Identify which cell holds the provided text, then report its (x, y) central coordinate. 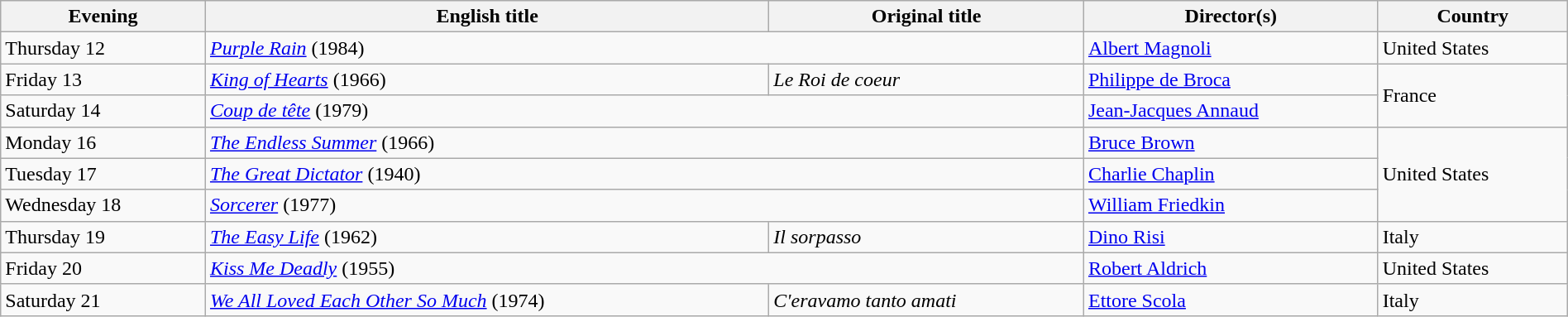
Tuesday 17 (103, 174)
Sorcerer (1977) (644, 205)
Kiss Me Deadly (1955) (644, 268)
Purple Rain (1984) (644, 48)
Wednesday 18 (103, 205)
Albert Magnoli (1231, 48)
Country (1472, 17)
Monday 16 (103, 142)
Saturday 21 (103, 300)
Thursday 19 (103, 237)
We All Loved Each Other So Much (1974) (486, 300)
The Easy Life (1962) (486, 237)
Director(s) (1231, 17)
Philippe de Broca (1231, 79)
The Endless Summer (1966) (644, 142)
Charlie Chaplin (1231, 174)
Saturday 14 (103, 111)
Friday 13 (103, 79)
William Friedkin (1231, 205)
Jean-Jacques Annaud (1231, 111)
English title (486, 17)
Thursday 12 (103, 48)
France (1472, 95)
Friday 20 (103, 268)
Le Roi de coeur (926, 79)
Bruce Brown (1231, 142)
Evening (103, 17)
Il sorpasso (926, 237)
Ettore Scola (1231, 300)
King of Hearts (1966) (486, 79)
C'eravamo tanto amati (926, 300)
Coup de tête (1979) (644, 111)
Robert Aldrich (1231, 268)
Dino Risi (1231, 237)
Original title (926, 17)
The Great Dictator (1940) (644, 174)
